Output the (x, y) coordinate of the center of the cell containing the given text.  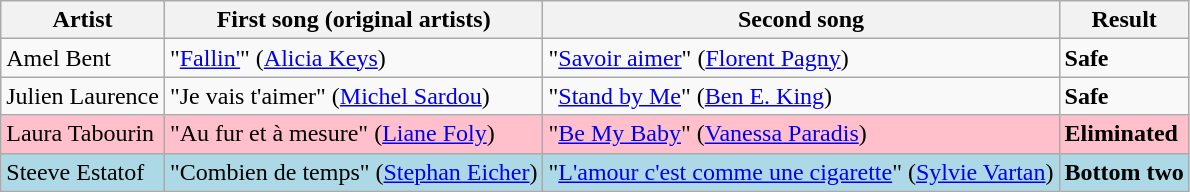
First song (original artists) (354, 20)
Bottom two (1124, 172)
"Be My Baby" (Vanessa Paradis) (801, 134)
Second song (801, 20)
Result (1124, 20)
Artist (83, 20)
Julien Laurence (83, 96)
"Fallin'" (Alicia Keys) (354, 58)
"Savoir aimer" (Florent Pagny) (801, 58)
"Stand by Me" (Ben E. King) (801, 96)
Amel Bent (83, 58)
"Je vais t'aimer" (Michel Sardou) (354, 96)
Laura Tabourin (83, 134)
"Combien de temps" (Stephan Eicher) (354, 172)
Steeve Estatof (83, 172)
Eliminated (1124, 134)
"Au fur et à mesure" (Liane Foly) (354, 134)
"L'amour c'est comme une cigarette" (Sylvie Vartan) (801, 172)
